Scan for the cell matching the given text and deliver its (X, Y) coordinate at center. 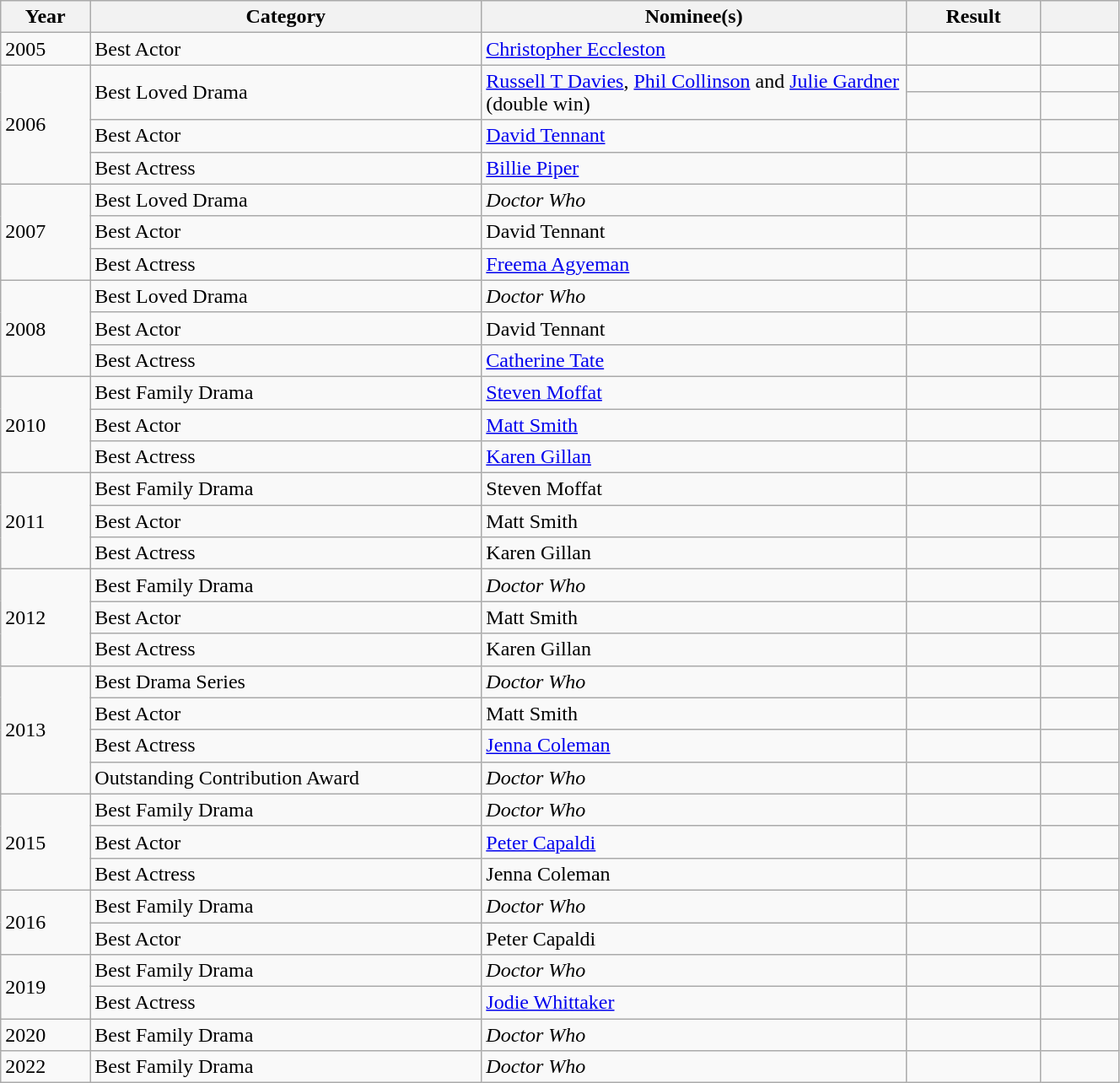
2010 (46, 424)
2011 (46, 521)
Freema Agyeman (694, 264)
2013 (46, 730)
2016 (46, 922)
2007 (46, 232)
Billie Piper (694, 168)
2008 (46, 328)
Category (286, 17)
Result (973, 17)
Christopher Eccleston (694, 49)
2019 (46, 987)
Best Drama Series (286, 682)
2005 (46, 49)
Year (46, 17)
2012 (46, 617)
Nominee(s) (694, 17)
2015 (46, 842)
Outstanding Contribution Award (286, 778)
2020 (46, 1035)
Russell T Davies, Phil Collinson and Julie Gardner (double win) (694, 93)
2006 (46, 125)
2022 (46, 1067)
Jodie Whittaker (694, 1003)
Catherine Tate (694, 360)
